Capture the cell that displays the provided text and extract its [X, Y] central coordinate. 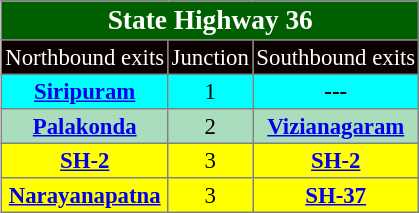
State Highway 36 [210, 20]
Palakonda [85, 126]
1 [210, 91]
2 [210, 126]
Junction [210, 57]
Northbound exits [85, 57]
--- [336, 91]
SH-37 [336, 195]
Siripuram [85, 91]
Narayanapatna [85, 195]
Vizianagaram [336, 126]
Southbound exits [336, 57]
